Detect which cell encompasses the target text, then output its (x, y) center coordinate. 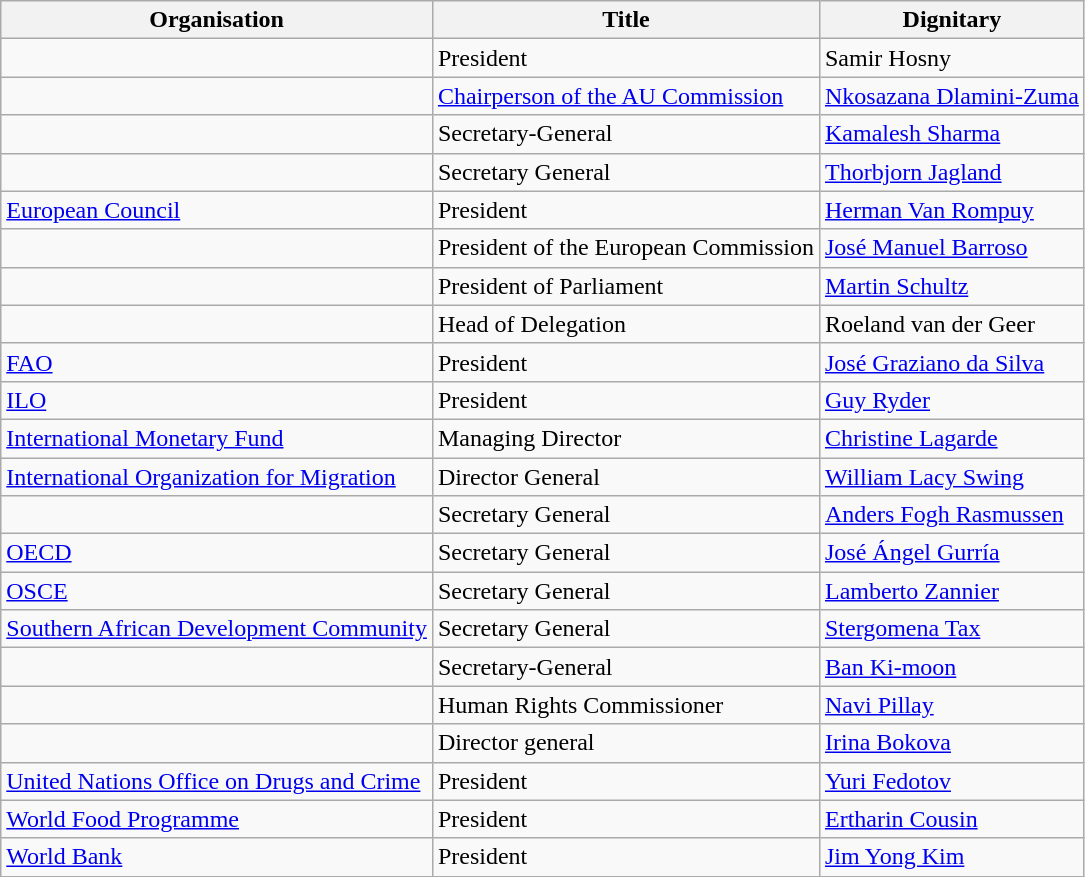
Lamberto Zannier (952, 591)
OECD (217, 553)
World Food Programme (217, 819)
Ban Ki-moon (952, 667)
United Nations Office on Drugs and Crime (217, 781)
Yuri Fedotov (952, 781)
Navi Pillay (952, 705)
José Graziano da Silva (952, 362)
OSCE (217, 591)
Dignitary (952, 20)
Anders Fogh Rasmussen (952, 515)
Organisation (217, 20)
William Lacy Swing (952, 477)
Title (626, 20)
Herman Van Rompuy (952, 210)
José Ángel Gurría (952, 553)
International Monetary Fund (217, 438)
Guy Ryder (952, 400)
Southern African Development Community (217, 629)
Head of Delegation (626, 324)
Director General (626, 477)
Managing Director (626, 438)
Roeland van der Geer (952, 324)
President of Parliament (626, 286)
Kamalesh Sharma (952, 134)
Jim Yong Kim (952, 857)
ILO (217, 400)
Irina Bokova (952, 743)
European Council (217, 210)
World Bank (217, 857)
José Manuel Barroso (952, 248)
Samir Hosny (952, 58)
FAO (217, 362)
Nkosazana Dlamini-Zuma (952, 96)
Ertharin Cousin (952, 819)
Stergomena Tax (952, 629)
Human Rights Commissioner (626, 705)
Director general (626, 743)
Martin Schultz (952, 286)
Chairperson of the AU Commission (626, 96)
President of the European Commission (626, 248)
Thorbjorn Jagland (952, 172)
Christine Lagarde (952, 438)
International Organization for Migration (217, 477)
